Return [X, Y] of the center of cell containing provided text 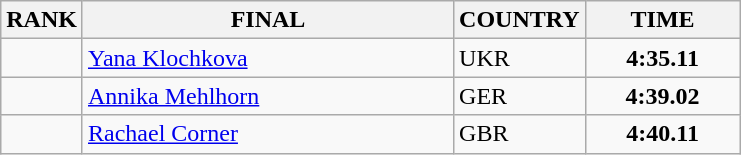
FINAL [268, 20]
GBR [520, 134]
COUNTRY [520, 20]
GER [520, 96]
4:39.02 [662, 96]
Annika Mehlhorn [268, 96]
Yana Klochkova [268, 58]
RANK [42, 20]
Rachael Corner [268, 134]
TIME [662, 20]
UKR [520, 58]
4:35.11 [662, 58]
4:40.11 [662, 134]
